Pinpoint the cell where the given text exists, returning its [X, Y] midpoint coordinate. 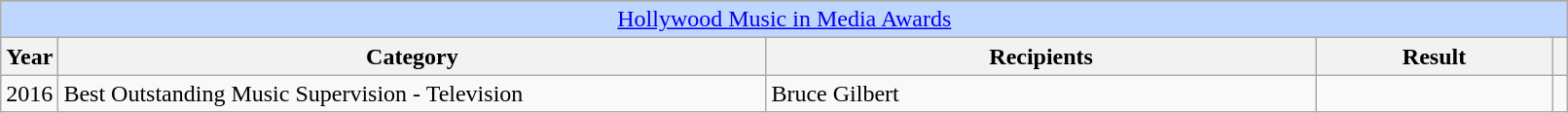
Bruce Gilbert [1041, 94]
Hollywood Music in Media Awards [784, 19]
Category [413, 56]
Recipients [1041, 56]
Result [1434, 56]
2016 [29, 94]
Best Outstanding Music Supervision - Television [413, 94]
Year [29, 56]
